Pinpoint the cell where the given text exists, returning its (X, Y) midpoint coordinate. 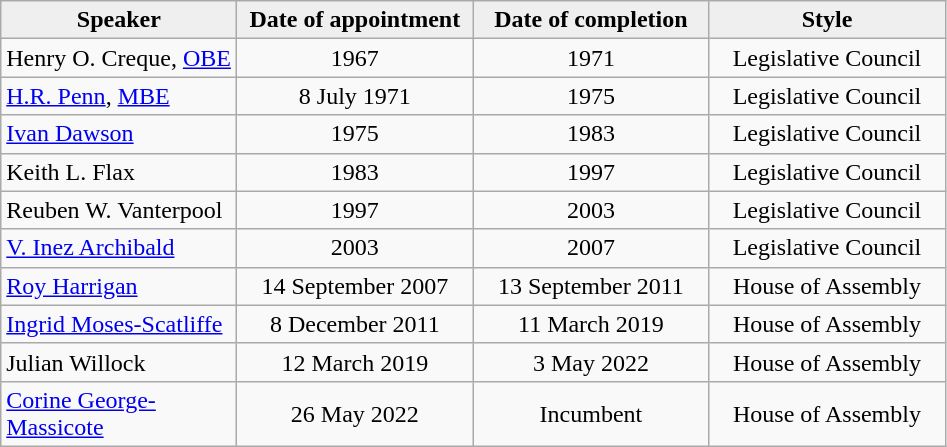
Keith L. Flax (119, 172)
Julian Willock (119, 362)
Roy Harrigan (119, 286)
Ivan Dawson (119, 134)
Reuben W. Vanterpool (119, 210)
Style (827, 20)
1971 (591, 58)
V. Inez Archibald (119, 248)
12 March 2019 (355, 362)
Incumbent (591, 414)
3 May 2022 (591, 362)
8 December 2011 (355, 324)
2007 (591, 248)
Date of completion (591, 20)
H.R. Penn, MBE (119, 96)
11 March 2019 (591, 324)
Ingrid Moses-Scatliffe (119, 324)
Speaker (119, 20)
1967 (355, 58)
8 July 1971 (355, 96)
26 May 2022 (355, 414)
Corine George-Massicote (119, 414)
Date of appointment (355, 20)
14 September 2007 (355, 286)
Henry O. Creque, OBE (119, 58)
13 September 2011 (591, 286)
